Scan for the cell matching the given text and deliver its [X, Y] coordinate at center. 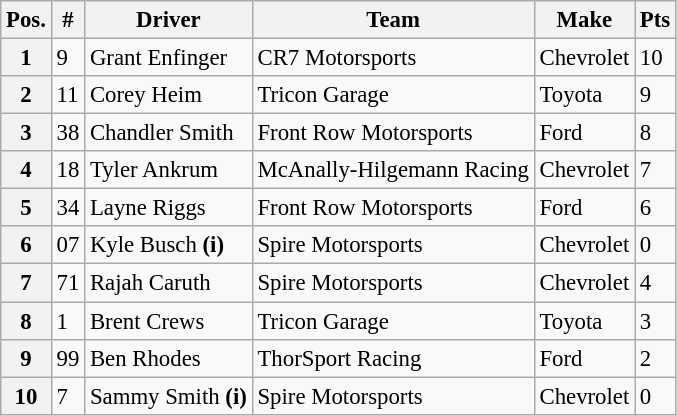
Grant Enfinger [169, 58]
# [68, 20]
CR7 Motorsports [393, 58]
34 [68, 208]
Driver [169, 20]
Sammy Smith (i) [169, 396]
Ben Rhodes [169, 358]
Chandler Smith [169, 133]
Layne Riggs [169, 208]
ThorSport Racing [393, 358]
Pts [656, 20]
99 [68, 358]
Tyler Ankrum [169, 170]
07 [68, 245]
Make [584, 20]
71 [68, 283]
Kyle Busch (i) [169, 245]
38 [68, 133]
McAnally-Hilgemann Racing [393, 170]
Rajah Caruth [169, 283]
Team [393, 20]
Brent Crews [169, 321]
11 [68, 95]
18 [68, 170]
Pos. [26, 20]
5 [26, 208]
Corey Heim [169, 95]
